Find where the given text appears and provide that cell's center as (X, Y) coordinate. 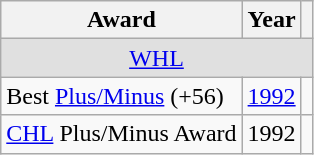
Best Plus/Minus (+56) (122, 96)
WHL (156, 58)
Award (122, 20)
CHL Plus/Minus Award (122, 134)
Year (272, 20)
